Capture the cell that displays the provided text and extract its [x, y] central coordinate. 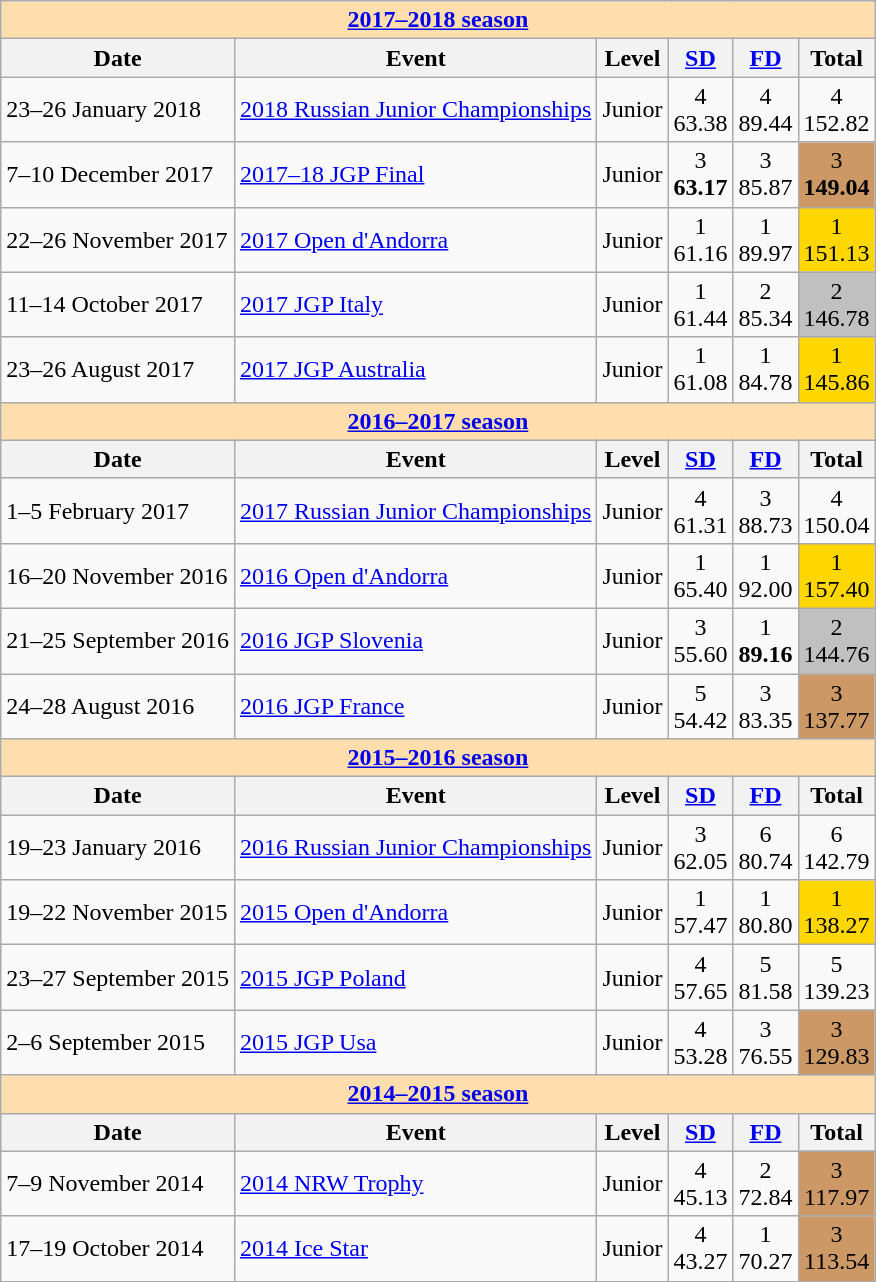
7–9 November 2014 [118, 1184]
3 137.77 [836, 706]
2015 JGP Poland [415, 978]
6 80.74 [766, 848]
3 63.17 [700, 174]
4 57.65 [700, 978]
2015 JGP Usa [415, 1042]
2016–2017 season [438, 421]
1 89.97 [766, 240]
4 43.27 [700, 1248]
5 139.23 [836, 978]
2016 Open d'Andorra [415, 576]
2015 Open d'Andorra [415, 912]
4 45.13 [700, 1184]
4 150.04 [836, 510]
4 89.44 [766, 110]
22–26 November 2017 [118, 240]
1 151.13 [836, 240]
2015–2016 season [438, 758]
1 61.44 [700, 304]
2–6 September 2015 [118, 1042]
3 62.05 [700, 848]
11–14 October 2017 [118, 304]
17–19 October 2014 [118, 1248]
4 152.82 [836, 110]
2 146.78 [836, 304]
2 85.34 [766, 304]
23–27 September 2015 [118, 978]
3 113.54 [836, 1248]
1 70.27 [766, 1248]
1 145.86 [836, 370]
2017–18 JGP Final [415, 174]
2014 Ice Star [415, 1248]
3 76.55 [766, 1042]
2014–2015 season [438, 1094]
1 138.27 [836, 912]
19–22 November 2015 [118, 912]
2017 Open d'Andorra [415, 240]
1–5 February 2017 [118, 510]
7–10 December 2017 [118, 174]
2016 JGP France [415, 706]
2017–2018 season [438, 20]
2 144.76 [836, 640]
3 85.87 [766, 174]
16–20 November 2016 [118, 576]
2014 NRW Trophy [415, 1184]
2017 Russian Junior Championships [415, 510]
1 57.47 [700, 912]
2018 Russian Junior Championships [415, 110]
2016 JGP Slovenia [415, 640]
3 88.73 [766, 510]
5 81.58 [766, 978]
3 149.04 [836, 174]
1 80.80 [766, 912]
19–23 January 2016 [118, 848]
3 55.60 [700, 640]
23–26 August 2017 [118, 370]
4 63.38 [700, 110]
1 61.08 [700, 370]
2017 JGP Australia [415, 370]
1 61.16 [700, 240]
2 72.84 [766, 1184]
1 92.00 [766, 576]
2017 JGP Italy [415, 304]
4 61.31 [700, 510]
3 83.35 [766, 706]
1 89.16 [766, 640]
3 117.97 [836, 1184]
2016 Russian Junior Championships [415, 848]
21–25 September 2016 [118, 640]
5 54.42 [700, 706]
1 84.78 [766, 370]
24–28 August 2016 [118, 706]
1 157.40 [836, 576]
3 129.83 [836, 1042]
23–26 January 2018 [118, 110]
1 65.40 [700, 576]
4 53.28 [700, 1042]
6 142.79 [836, 848]
